Output the (X, Y) coordinate of the center of the cell containing the given text.  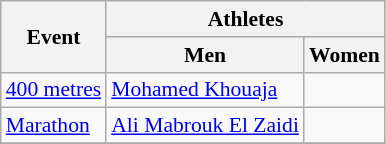
400 metres (54, 90)
Athletes (246, 19)
Event (54, 36)
Mohamed Khouaja (205, 90)
Men (205, 55)
Marathon (54, 126)
Women (344, 55)
Ali Mabrouk El Zaidi (205, 126)
